Identify which cell holds the provided text, then report its [x, y] central coordinate. 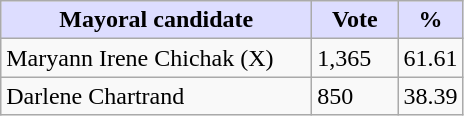
Maryann Irene Chichak (X) [156, 58]
Mayoral candidate [156, 20]
1,365 [355, 58]
Vote [355, 20]
% [430, 20]
61.61 [430, 58]
Darlene Chartrand [156, 96]
850 [355, 96]
38.39 [430, 96]
